Output the (X, Y) coordinate of the center of the cell containing the given text.  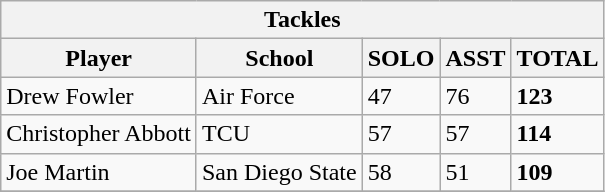
TCU (279, 134)
Drew Fowler (99, 96)
Player (99, 58)
76 (476, 96)
114 (558, 134)
Christopher Abbott (99, 134)
Tackles (302, 20)
51 (476, 172)
109 (558, 172)
Air Force (279, 96)
San Diego State (279, 172)
School (279, 58)
SOLO (401, 58)
Joe Martin (99, 172)
58 (401, 172)
47 (401, 96)
TOTAL (558, 58)
ASST (476, 58)
123 (558, 96)
